Find where the given text appears and provide that cell's center as (X, Y) coordinate. 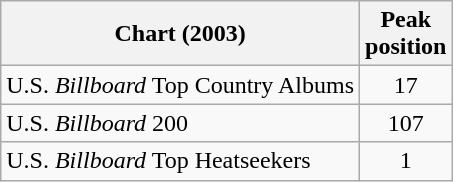
U.S. Billboard 200 (180, 123)
17 (406, 85)
107 (406, 123)
Chart (2003) (180, 34)
Peakposition (406, 34)
U.S. Billboard Top Country Albums (180, 85)
U.S. Billboard Top Heatseekers (180, 161)
1 (406, 161)
